Locate the cell with the specified text and output its (X, Y) center coordinate. 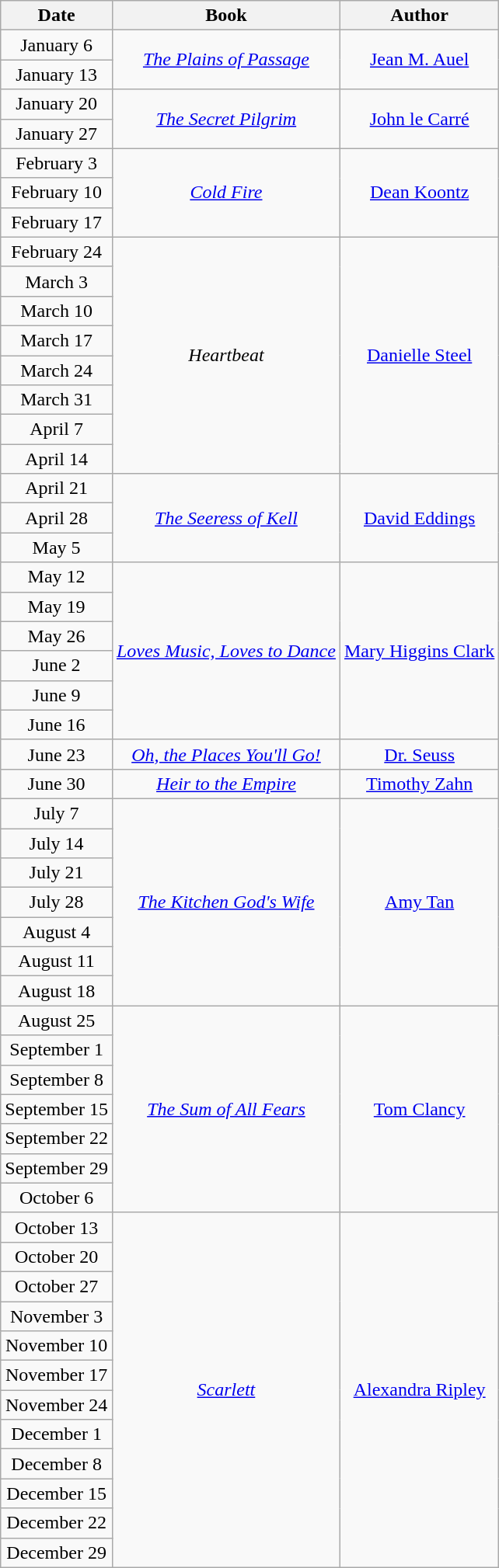
August 4 (57, 932)
February 24 (57, 252)
December 22 (57, 1523)
September 22 (57, 1139)
February 17 (57, 222)
Heartbeat (225, 355)
Loves Music, Loves to Dance (225, 651)
October 27 (57, 1286)
September 29 (57, 1168)
Tom Clancy (419, 1109)
June 30 (57, 784)
Dean Koontz (419, 193)
September 8 (57, 1080)
May 12 (57, 577)
January 13 (57, 75)
February 3 (57, 163)
Scarlett (225, 1390)
April 7 (57, 429)
December 15 (57, 1493)
Book (225, 16)
The Seeress of Kell (225, 518)
November 17 (57, 1375)
Danielle Steel (419, 355)
January 6 (57, 45)
August 18 (57, 991)
December 1 (57, 1434)
January 27 (57, 134)
April 28 (57, 518)
The Plains of Passage (225, 60)
June 2 (57, 666)
December 8 (57, 1464)
May 26 (57, 636)
March 17 (57, 340)
The Sum of All Fears (225, 1109)
October 20 (57, 1257)
July 7 (57, 813)
Date (57, 16)
April 21 (57, 488)
October 6 (57, 1198)
May 5 (57, 548)
Cold Fire (225, 193)
November 10 (57, 1346)
Amy Tan (419, 902)
April 14 (57, 459)
September 15 (57, 1109)
March 10 (57, 311)
Timothy Zahn (419, 784)
David Eddings (419, 518)
Heir to the Empire (225, 784)
Jean M. Auel (419, 60)
Oh, the Places You'll Go! (225, 754)
Author (419, 16)
The Kitchen God's Wife (225, 902)
May 19 (57, 607)
June 9 (57, 695)
Dr. Seuss (419, 754)
July 28 (57, 902)
June 16 (57, 725)
March 3 (57, 281)
January 20 (57, 104)
August 25 (57, 1020)
September 1 (57, 1050)
July 21 (57, 873)
February 10 (57, 193)
November 24 (57, 1405)
August 11 (57, 961)
March 31 (57, 400)
Alexandra Ripley (419, 1390)
The Secret Pilgrim (225, 119)
November 3 (57, 1316)
December 29 (57, 1552)
March 24 (57, 370)
Mary Higgins Clark (419, 651)
October 13 (57, 1227)
John le Carré (419, 119)
June 23 (57, 754)
July 14 (57, 843)
